Return the [x, y] coordinate for the center point of the cell that contains the specified text.  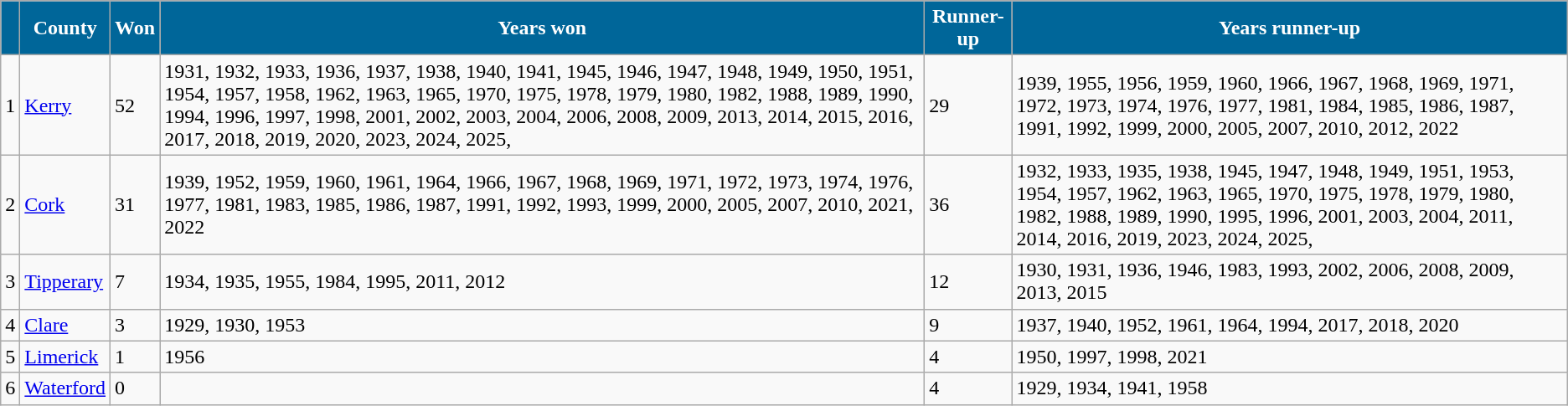
Years won [543, 28]
Years runner-up [1290, 28]
Waterford [65, 388]
7 [136, 281]
0 [136, 388]
31 [136, 204]
Won [136, 28]
1934, 1935, 1955, 1984, 1995, 2011, 2012 [543, 281]
Tipperary [65, 281]
Clare [65, 325]
6 [10, 388]
5 [10, 357]
Limerick [65, 357]
1950, 1997, 1998, 2021 [1290, 357]
29 [968, 105]
36 [968, 204]
2 [10, 204]
1937, 1940, 1952, 1961, 1964, 1994, 2017, 2018, 2020 [1290, 325]
1929, 1934, 1941, 1958 [1290, 388]
9 [968, 325]
County [65, 28]
1956 [543, 357]
Runner-up [968, 28]
Kerry [65, 105]
1930, 1931, 1936, 1946, 1983, 1993, 2002, 2006, 2008, 2009, 2013, 2015 [1290, 281]
52 [136, 105]
12 [968, 281]
1929, 1930, 1953 [543, 325]
Cork [65, 204]
